Return the [x, y] coordinate for the center point of the cell that contains the specified text.  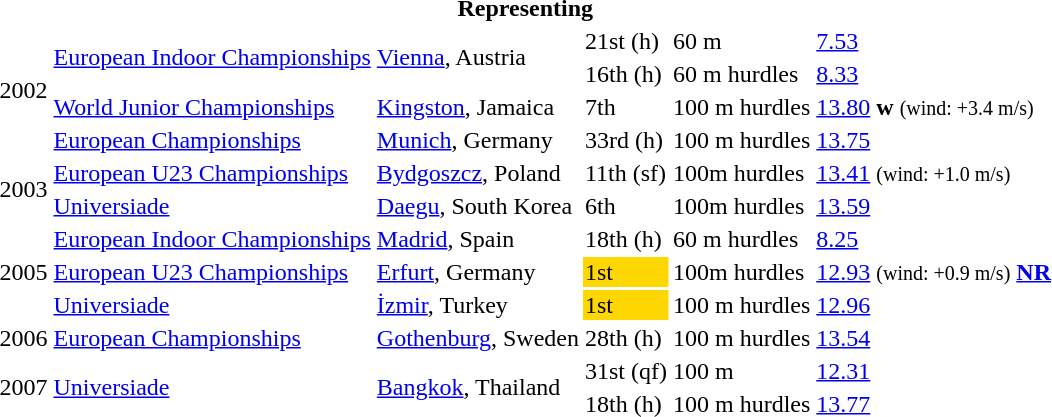
7th [626, 107]
World Junior Championships [212, 107]
Vienna, Austria [478, 58]
İzmir, Turkey [478, 305]
Erfurt, Germany [478, 272]
18th (h) [626, 239]
33rd (h) [626, 140]
Gothenburg, Sweden [478, 338]
6th [626, 206]
Kingston, Jamaica [478, 107]
Daegu, South Korea [478, 206]
Munich, Germany [478, 140]
11th (sf) [626, 173]
60 m [741, 41]
21st (h) [626, 41]
31st (qf) [626, 371]
28th (h) [626, 338]
Madrid, Spain [478, 239]
Bydgoszcz, Poland [478, 173]
16th (h) [626, 74]
100 m [741, 371]
